Pinpoint the cell where the given text exists, returning its [x, y] midpoint coordinate. 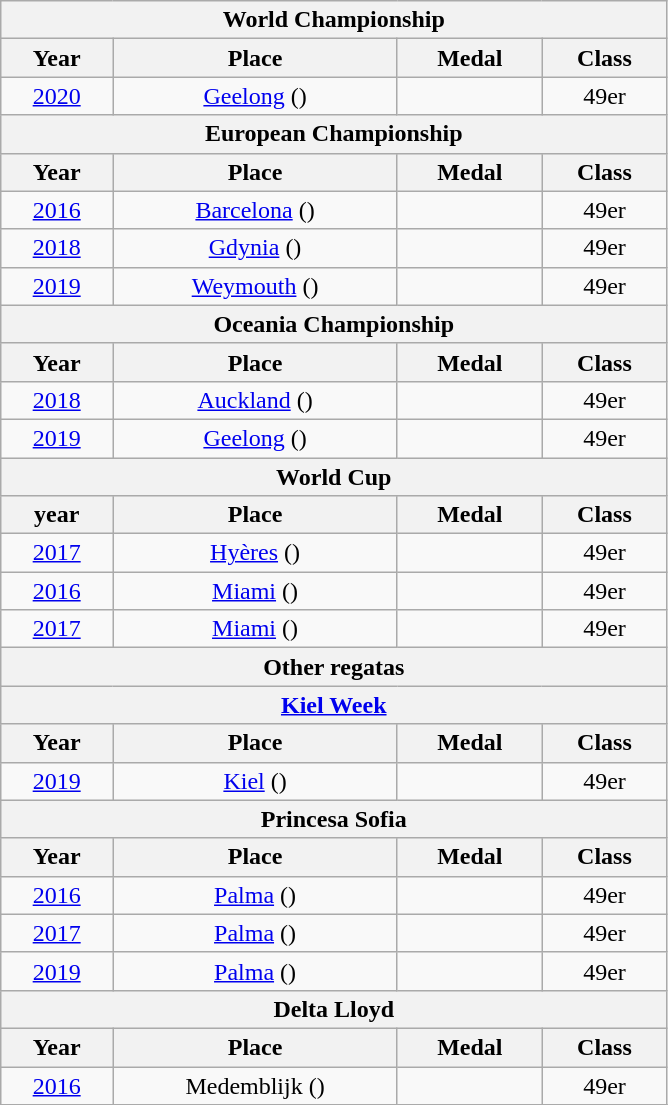
Hyères () [256, 553]
Gdynia () [256, 248]
World Cup [334, 477]
Princesa Sofia [334, 819]
year [57, 515]
Auckland () [256, 400]
Kiel () [256, 781]
Medemblijk () [256, 1085]
Delta Lloyd [334, 1009]
Oceania Championship [334, 324]
Weymouth () [256, 286]
European Championship [334, 134]
World Championship [334, 20]
Barcelona () [256, 210]
Kiel Week [334, 705]
Other regatas [334, 667]
2020 [57, 96]
